Extract the [X, Y] coordinate from the center of the cell holding the provided text.  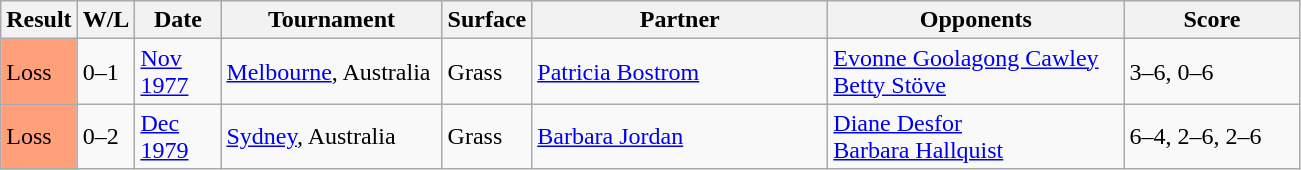
Score [1212, 20]
Result [39, 20]
Date [178, 20]
Sydney, Australia [332, 136]
Partner [680, 20]
Tournament [332, 20]
Surface [487, 20]
0–1 [106, 72]
Patricia Bostrom [680, 72]
W/L [106, 20]
6–4, 2–6, 2–6 [1212, 136]
Nov 1977 [178, 72]
Evonne Goolagong Cawley Betty Stöve [976, 72]
Dec 1979 [178, 136]
0–2 [106, 136]
3–6, 0–6 [1212, 72]
Barbara Jordan [680, 136]
Opponents [976, 20]
Melbourne, Australia [332, 72]
Diane Desfor Barbara Hallquist [976, 136]
